Determine the (X, Y) coordinate at the center of the cell enclosing the given text.  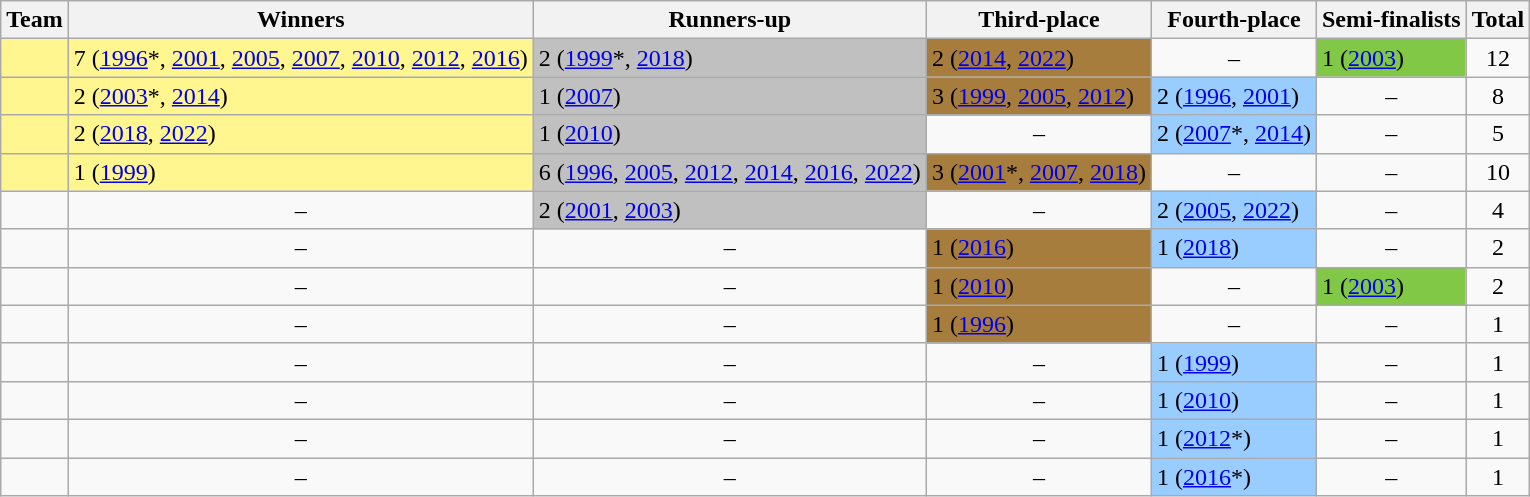
Winners (300, 20)
2 (2005, 2022) (1234, 210)
2 (2018, 2022) (300, 134)
1 (2016) (1038, 248)
12 (1498, 58)
Fourth-place (1234, 20)
8 (1498, 96)
1 (2018) (1234, 248)
Team (35, 20)
6 (1996, 2005, 2012, 2014, 2016, 2022) (730, 172)
1 (1996) (1038, 324)
Semi-finalists (1391, 20)
3 (2001*, 2007, 2018) (1038, 172)
1 (2016*) (1234, 477)
2 (2014, 2022) (1038, 58)
1 (2007) (730, 96)
5 (1498, 134)
2 (1996, 2001) (1234, 96)
10 (1498, 172)
3 (1999, 2005, 2012) (1038, 96)
7 (1996*, 2001, 2005, 2007, 2010, 2012, 2016) (300, 58)
2 (2007*, 2014) (1234, 134)
2 (1999*, 2018) (730, 58)
Total (1498, 20)
1 (2012*) (1234, 438)
2 (2003*, 2014) (300, 96)
Runners-up (730, 20)
4 (1498, 210)
Third-place (1038, 20)
2 (2001, 2003) (730, 210)
